Search for the cell housing the specified text and yield its (x, y) center coordinate. 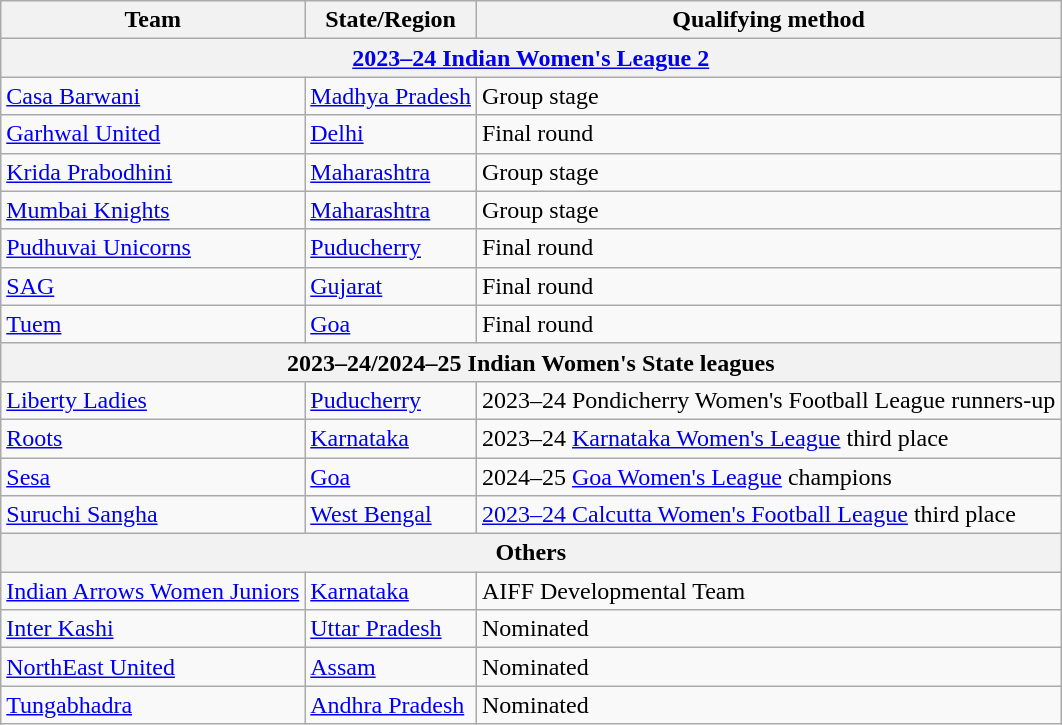
Andhra Pradesh (391, 705)
Casa Barwani (153, 96)
2023–24 Indian Women's League 2 (531, 58)
Tuem (153, 324)
Assam (391, 667)
Suruchi Sangha (153, 515)
Others (531, 553)
Pudhuvai Unicorns (153, 248)
Qualifying method (768, 20)
Krida Prabodhini (153, 172)
Delhi (391, 134)
West Bengal (391, 515)
Uttar Pradesh (391, 629)
Inter Kashi (153, 629)
2024–25 Goa Women's League champions (768, 477)
2023–24 Pondicherry Women's Football League runners-up (768, 400)
Mumbai Knights (153, 210)
2023–24 Karnataka Women's League third place (768, 438)
AIFF Developmental Team (768, 591)
Sesa (153, 477)
Gujarat (391, 286)
Madhya Pradesh (391, 96)
2023–24/2024–25 Indian Women's State leagues (531, 362)
NorthEast United (153, 667)
Team (153, 20)
Garhwal United (153, 134)
Tungabhadra (153, 705)
2023–24 Calcutta Women's Football League third place (768, 515)
SAG (153, 286)
Liberty Ladies (153, 400)
Roots (153, 438)
State/Region (391, 20)
Indian Arrows Women Juniors (153, 591)
